Extract the (x, y) coordinate from the center of the cell holding the provided text.  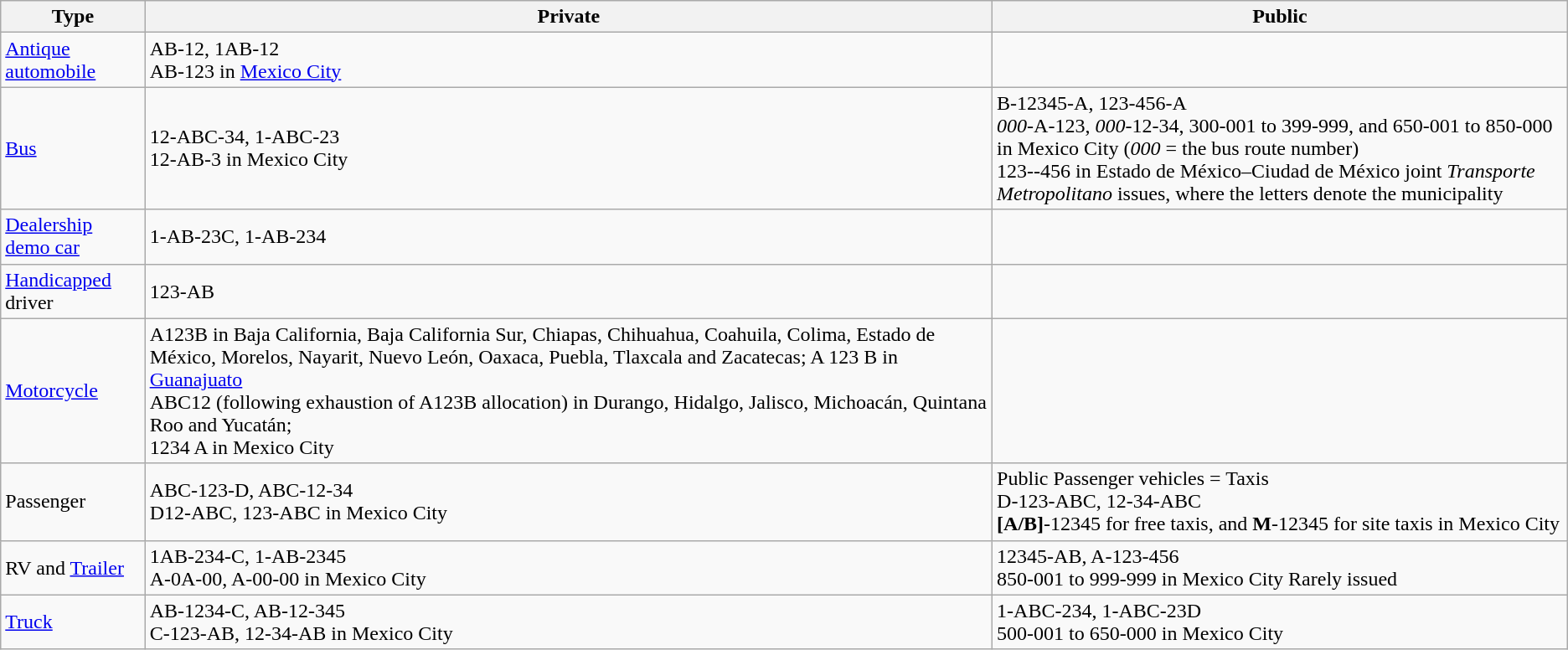
1-ABC-234, 1-ABC-23D500-001 to 650-000 in Mexico City (1280, 622)
12345-AB, A-123-456850-001 to 999-999 in Mexico City Rarely issued (1280, 568)
AB-12, 1AB-12AB-123 in Mexico City (568, 60)
12-ABC-34, 1-ABC-2312-AB-3 in Mexico City (568, 148)
ABC-123-D, ABC-12-34D12-ABC, 123-ABC in Mexico City (568, 502)
Bus (73, 148)
Antique automobile (73, 60)
123-AB (568, 291)
Public (1280, 17)
Motorcycle (73, 390)
1-AB-23C, 1-AB-234 (568, 236)
Truck (73, 622)
1AB-234-C, 1-AB-2345A-0A-00, A-00-00 in Mexico City (568, 568)
Handicapped driver (73, 291)
Type (73, 17)
Public Passenger vehicles = TaxisD-123-ABC, 12-34-ABC[A/B]-12345 for free taxis, and M-12345 for site taxis in Mexico City (1280, 502)
AB-1234-C, AB-12-345C-123-AB, 12-34-AB in Mexico City (568, 622)
Dealership demo car (73, 236)
RV and Trailer (73, 568)
Private (568, 17)
Passenger (73, 502)
